For the text-containing cell, return its midpoint in (x, y) coordinate format. 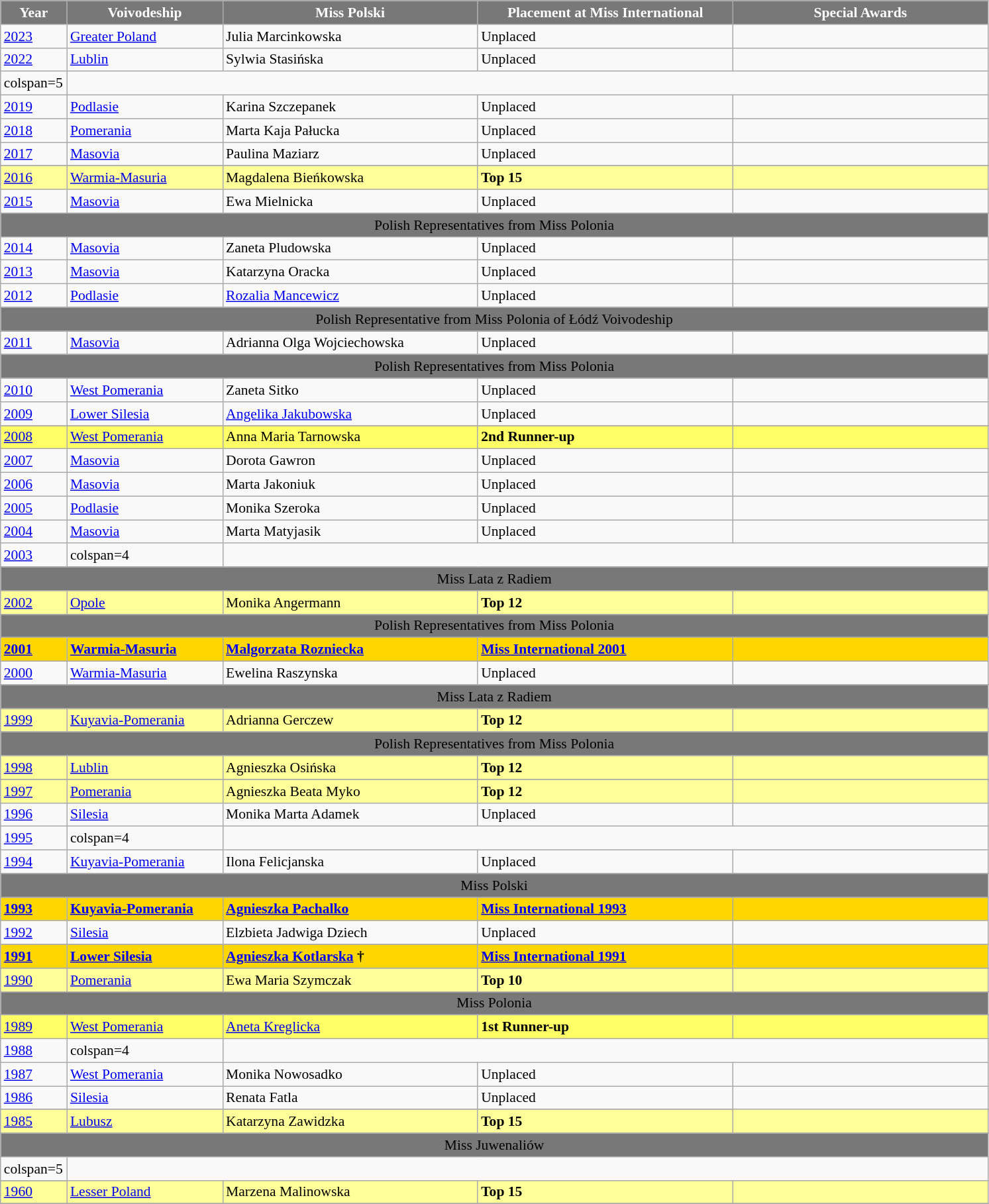
2010 (34, 390)
Sylwia Stasińska (350, 60)
2013 (34, 272)
2009 (34, 414)
Agnieszka Beata Myko (350, 791)
Marzena Malinowska (350, 1192)
Marta Matyjasik (350, 532)
2005 (34, 508)
2019 (34, 107)
Ewa Mielnicka (350, 201)
Agnieszka Pachalko (350, 909)
Special Awards (860, 13)
Polish Representative from Miss Polonia of Łódź Voivodeship (494, 319)
1994 (34, 862)
Elzbieta Jadwiga Dziech (350, 933)
2001 (34, 650)
2006 (34, 485)
Greater Poland (144, 36)
2023 (34, 36)
Marta Jakoniuk (350, 485)
1995 (34, 838)
Zaneta Pludowska (350, 248)
Miss International 1991 (605, 956)
Dorota Gawron (350, 461)
Monika Szeroka (350, 508)
Top 10 (605, 980)
1985 (34, 1122)
Ewelina Raszynska (350, 674)
2018 (34, 130)
Year (34, 13)
2011 (34, 343)
Magdalena Bieńkowska (350, 178)
Ilona Felicjanska (350, 862)
Aneta Kreglicka (350, 1027)
2nd Runner-up (605, 437)
1993 (34, 909)
Opole (144, 603)
Adrianna Olga Wojciechowska (350, 343)
Lesser Poland (144, 1192)
Monika Angermann (350, 603)
1996 (34, 815)
2007 (34, 461)
Rozalia Mancewicz (350, 296)
2002 (34, 603)
1998 (34, 768)
1986 (34, 1098)
Katarzyna Oracka (350, 272)
2012 (34, 296)
1991 (34, 956)
Miss Polonia (494, 1003)
Renata Fatla (350, 1098)
Angelika Jakubowska (350, 414)
2000 (34, 674)
1st Runner-up (605, 1027)
2016 (34, 178)
1989 (34, 1027)
1988 (34, 1051)
Marta Kaja Pałucka (350, 130)
2022 (34, 60)
Anna Maria Tarnowska (350, 437)
Katarzyna Zawidzka (350, 1122)
Agnieszka Osińska (350, 768)
Ewa Maria Szymczak (350, 980)
2003 (34, 556)
1997 (34, 791)
2017 (34, 154)
1960 (34, 1192)
Malgorzata Rozniecka (350, 650)
Agnieszka Kotlarska † (350, 956)
Voivodeship (144, 13)
Lubusz (144, 1122)
Paulina Maziarz (350, 154)
1987 (34, 1074)
Miss International 2001 (605, 650)
Monika Nowosadko (350, 1074)
Miss International 1993 (605, 909)
Placement at Miss International (605, 13)
Monika Marta Adamek (350, 815)
Karina Szczepanek (350, 107)
Zaneta Sitko (350, 390)
2004 (34, 532)
1999 (34, 721)
Adrianna Gerczew (350, 721)
2015 (34, 201)
Miss Juwenaliów (494, 1145)
1990 (34, 980)
2014 (34, 248)
Julia Marcinkowska (350, 36)
1992 (34, 933)
2008 (34, 437)
